Scan for the cell matching the given text and deliver its [x, y] coordinate at center. 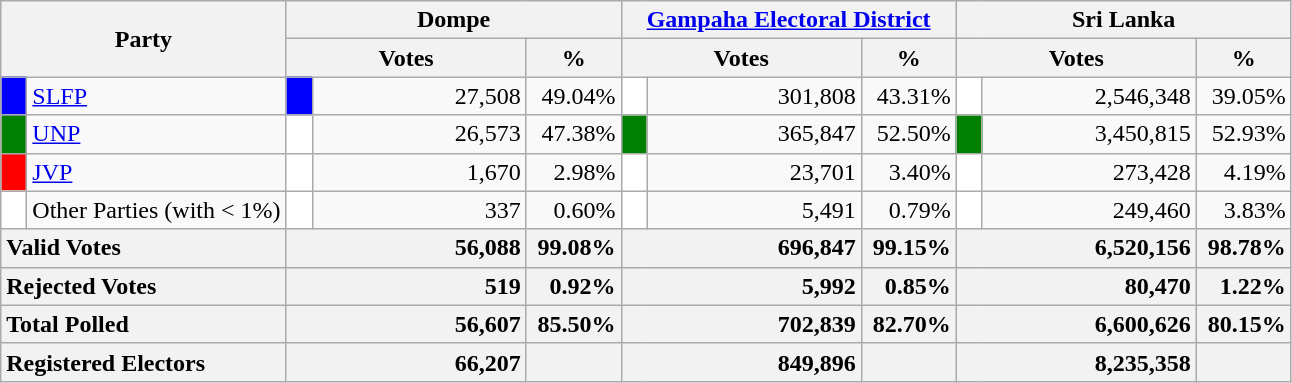
UNP [156, 134]
0.92% [574, 286]
365,847 [754, 134]
82.70% [908, 324]
6,520,156 [1076, 248]
1.22% [1244, 286]
52.93% [1244, 134]
696,847 [741, 248]
849,896 [741, 362]
39.05% [1244, 96]
99.08% [574, 248]
Registered Electors [144, 362]
99.15% [908, 248]
519 [406, 286]
Dompe [454, 20]
27,508 [419, 96]
702,839 [741, 324]
56,088 [406, 248]
301,808 [754, 96]
Rejected Votes [144, 286]
49.04% [574, 96]
1,670 [419, 172]
3.83% [1244, 210]
85.50% [574, 324]
2,546,348 [1089, 96]
337 [419, 210]
23,701 [754, 172]
249,460 [1089, 210]
JVP [156, 172]
3,450,815 [1089, 134]
Party [144, 39]
Other Parties (with < 1%) [156, 210]
2.98% [574, 172]
4.19% [1244, 172]
52.50% [908, 134]
0.60% [574, 210]
80,470 [1076, 286]
66,207 [406, 362]
5,992 [741, 286]
6,600,626 [1076, 324]
56,607 [406, 324]
273,428 [1089, 172]
0.85% [908, 286]
8,235,358 [1076, 362]
Total Polled [144, 324]
Valid Votes [144, 248]
80.15% [1244, 324]
Gampaha Electoral District [788, 20]
Sri Lanka [1124, 20]
43.31% [908, 96]
47.38% [574, 134]
0.79% [908, 210]
5,491 [754, 210]
SLFP [156, 96]
3.40% [908, 172]
26,573 [419, 134]
98.78% [1244, 248]
